Search for the cell housing the specified text and yield its [x, y] center coordinate. 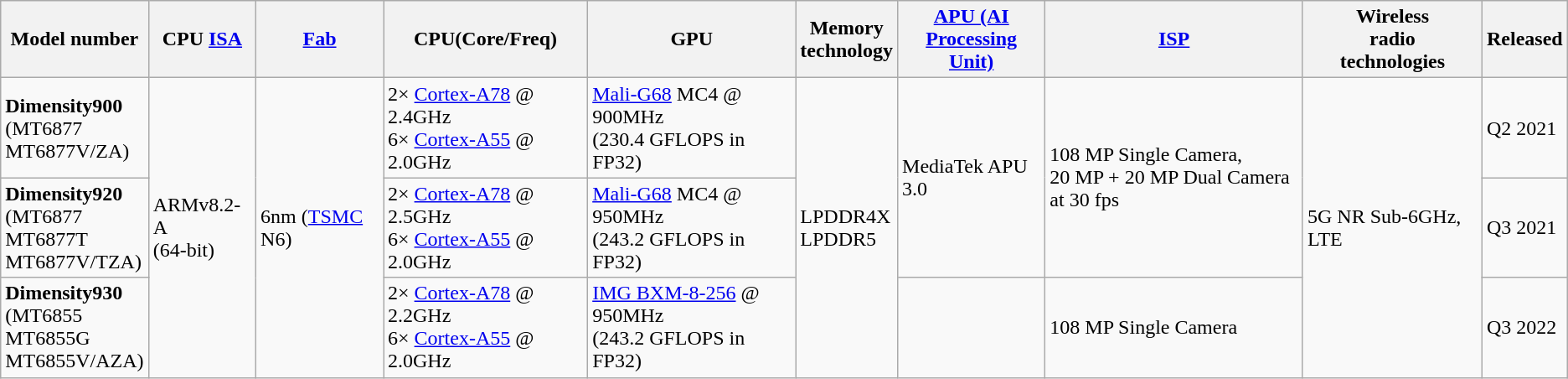
Model number [75, 39]
Wireless radio technologies [1392, 39]
Mali-G68 MC4 @ 950MHz(243.2 GFLOPS in FP32) [692, 228]
2× Cortex-A78 @ 2.5GHz6× Cortex-A55 @ 2.0GHz [486, 228]
CPU ISA [202, 39]
Q3 2021 [1524, 228]
Memory technology [847, 39]
Released [1524, 39]
Dimensity920(MT6877MT6877TMT6877V/TZA) [75, 228]
ARMv8.2-A(64-bit) [202, 228]
Q2 2021 [1524, 127]
6nm (TSMC N6) [320, 228]
5G NR Sub-6GHz, LTE [1392, 228]
108 MP Single Camera [1174, 327]
108 MP Single Camera, 20 MP + 20 MP Dual Camera at 30 fps [1174, 178]
LPDDR4XLPDDR5 [847, 228]
Fab [320, 39]
Dimensity930(MT6855MT6855GMT6855V/AZA) [75, 327]
GPU [692, 39]
Mali-G68 MC4 @ 900MHz(230.4 GFLOPS in FP32) [692, 127]
2× Cortex-A78 @ 2.4GHz6× Cortex-A55 @ 2.0GHz [486, 127]
IMG BXM-8-256 @ 950MHz(243.2 GFLOPS in FP32) [692, 327]
MediaTek APU 3.0 [972, 178]
2× Cortex-A78 @ 2.2GHz6× Cortex-A55 @ 2.0GHz [486, 327]
Dimensity900(MT6877MT6877V/ZA) [75, 127]
CPU(Core/Freq) [486, 39]
ISP [1174, 39]
APU (AI Processing Unit) [972, 39]
Q3 2022 [1524, 327]
